Identify which cell holds the provided text, then report its (X, Y) central coordinate. 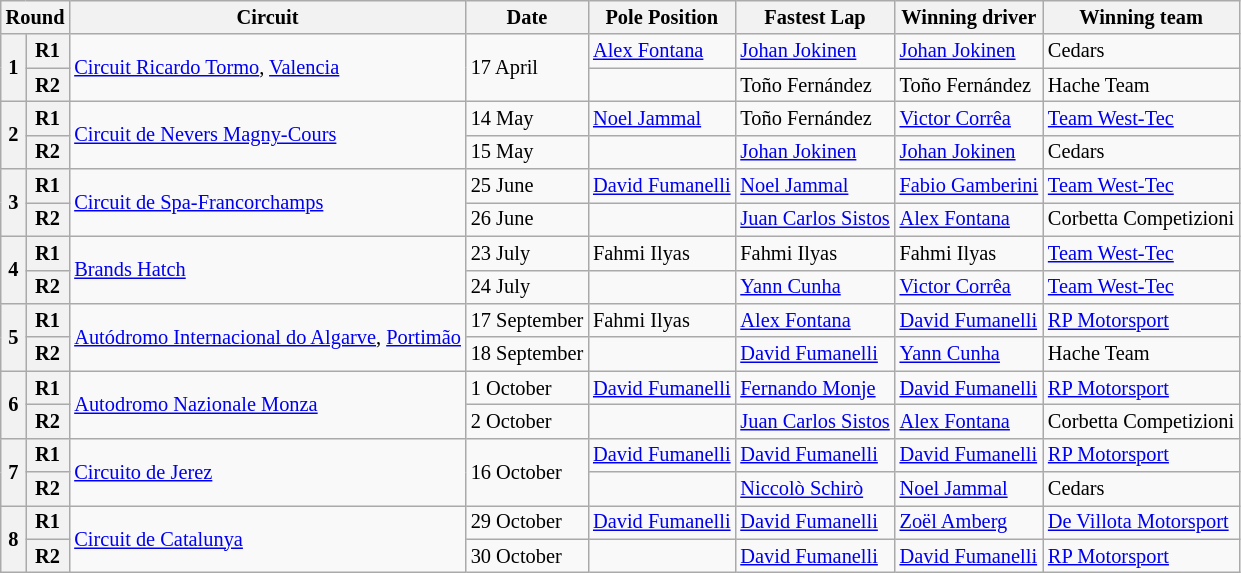
Niccolò Schirò (814, 489)
Autodromo Nazionale Monza (267, 404)
Circuit de Spa-Francorchamps (267, 202)
15 May (527, 152)
1 October (527, 388)
3 (14, 202)
Fabio Gamberini (969, 186)
23 July (527, 253)
7 (14, 472)
17 September (527, 320)
29 October (527, 522)
1 (14, 68)
24 July (527, 287)
30 October (527, 556)
Circuito de Jerez (267, 472)
2 October (527, 421)
Pole Position (662, 17)
26 June (527, 219)
Round (36, 17)
Zoël Amberg (969, 522)
Circuit de Catalunya (267, 538)
Winning driver (969, 17)
Circuit de Nevers Magny-Cours (267, 134)
Date (527, 17)
25 June (527, 186)
Winning team (1141, 17)
4 (14, 270)
Circuit Ricardo Tormo, Valencia (267, 68)
16 October (527, 472)
De Villota Motorsport (1141, 522)
17 April (527, 68)
14 May (527, 118)
5 (14, 336)
2 (14, 134)
Brands Hatch (267, 270)
18 September (527, 354)
Autódromo Internacional do Algarve, Portimão (267, 336)
6 (14, 404)
8 (14, 538)
Fastest Lap (814, 17)
Fernando Monje (814, 388)
Circuit (267, 17)
